Detect which cell encompasses the target text, then output its [X, Y] center coordinate. 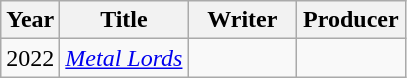
Year [30, 20]
2022 [30, 58]
Producer [352, 20]
Writer [242, 20]
Metal Lords [124, 58]
Title [124, 20]
